Determine the [X, Y] coordinate at the center of the cell enclosing the given text.  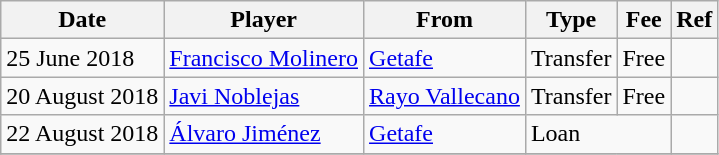
Francisco Molinero [264, 58]
Date [82, 20]
Rayo Vallecano [445, 96]
Loan [598, 134]
Ref [694, 20]
Álvaro Jiménez [264, 134]
From [445, 20]
Fee [644, 20]
Javi Noblejas [264, 96]
25 June 2018 [82, 58]
Type [571, 20]
Player [264, 20]
22 August 2018 [82, 134]
20 August 2018 [82, 96]
